Determine the (X, Y) coordinate at the center of the cell enclosing the given text.  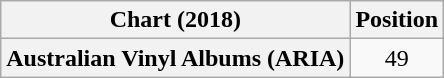
49 (397, 58)
Australian Vinyl Albums (ARIA) (176, 58)
Position (397, 20)
Chart (2018) (176, 20)
